Search for the cell housing the specified text and yield its (x, y) center coordinate. 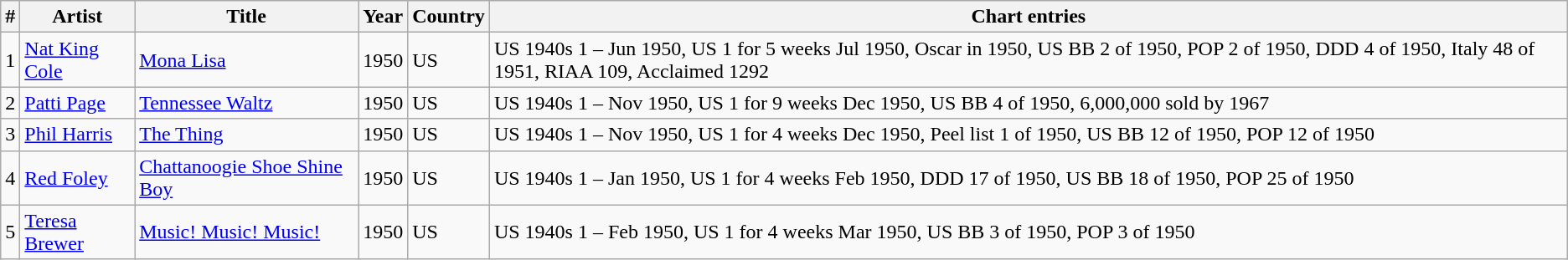
US 1940s 1 – Feb 1950, US 1 for 4 weeks Mar 1950, US BB 3 of 1950, POP 3 of 1950 (1029, 232)
Phil Harris (77, 135)
Mona Lisa (246, 60)
Chattanoogie Shoe Shine Boy (246, 177)
1 (10, 60)
# (10, 17)
Red Foley (77, 177)
Patti Page (77, 103)
3 (10, 135)
5 (10, 232)
The Thing (246, 135)
Artist (77, 17)
Year (384, 17)
Country (449, 17)
Teresa Brewer (77, 232)
2 (10, 103)
Nat King Cole (77, 60)
Title (246, 17)
4 (10, 177)
Music! Music! Music! (246, 232)
US 1940s 1 – Nov 1950, US 1 for 4 weeks Dec 1950, Peel list 1 of 1950, US BB 12 of 1950, POP 12 of 1950 (1029, 135)
Tennessee Waltz (246, 103)
US 1940s 1 – Jan 1950, US 1 for 4 weeks Feb 1950, DDD 17 of 1950, US BB 18 of 1950, POP 25 of 1950 (1029, 177)
Chart entries (1029, 17)
US 1940s 1 – Nov 1950, US 1 for 9 weeks Dec 1950, US BB 4 of 1950, 6,000,000 sold by 1967 (1029, 103)
